Capture the cell that displays the provided text and extract its (x, y) central coordinate. 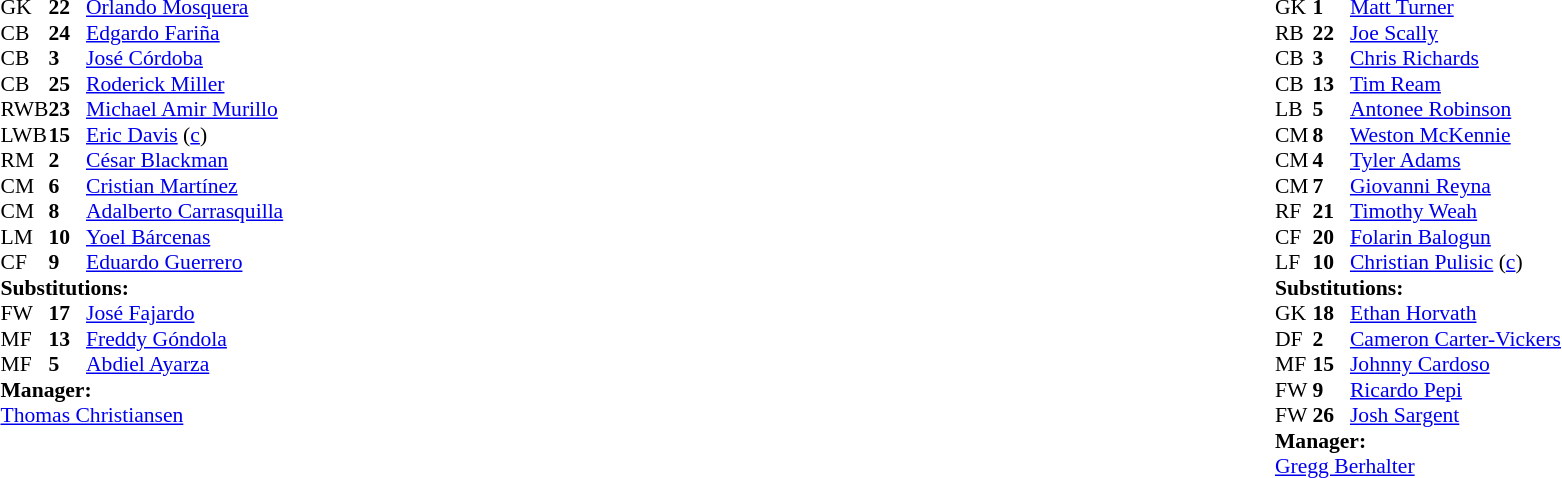
RWB (24, 109)
GK (1294, 313)
Cristian Martínez (184, 186)
4 (1331, 161)
RM (24, 161)
Yoel Bárcenas (184, 237)
Chris Richards (1456, 59)
Folarin Balogun (1456, 237)
Ethan Horvath (1456, 313)
24 (67, 33)
Tim Ream (1456, 84)
25 (67, 84)
DF (1294, 339)
22 (1331, 33)
LM (24, 237)
Josh Sargent (1456, 415)
Edgardo Fariña (184, 33)
Michael Amir Murillo (184, 109)
Thomas Christiansen (142, 415)
Antonee Robinson (1456, 109)
23 (67, 109)
Cameron Carter-Vickers (1456, 339)
Christian Pulisic (c) (1456, 263)
RF (1294, 211)
17 (67, 313)
Abdiel Ayarza (184, 365)
Roderick Miller (184, 84)
26 (1331, 415)
Eduardo Guerrero (184, 263)
RB (1294, 33)
Johnny Cardoso (1456, 365)
Freddy Góndola (184, 339)
Eric Davis (c) (184, 135)
Timothy Weah (1456, 211)
21 (1331, 211)
Joe Scally (1456, 33)
José Fajardo (184, 313)
Weston McKennie (1456, 135)
Giovanni Reyna (1456, 186)
Adalberto Carrasquilla (184, 211)
7 (1331, 186)
Ricardo Pepi (1456, 390)
20 (1331, 237)
6 (67, 186)
César Blackman (184, 161)
Tyler Adams (1456, 161)
LB (1294, 109)
José Córdoba (184, 59)
18 (1331, 313)
LF (1294, 263)
LWB (24, 135)
